Capture the cell that displays the provided text and extract its (X, Y) central coordinate. 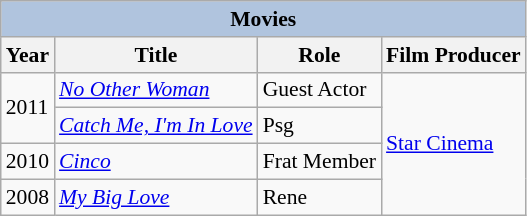
No Other Woman (156, 90)
Cinco (156, 162)
Film Producer (454, 55)
Rene (320, 197)
2008 (28, 197)
Guest Actor (320, 90)
Title (156, 55)
2010 (28, 162)
Movies (264, 19)
Star Cinema (454, 143)
Frat Member (320, 162)
Psg (320, 126)
Year (28, 55)
My Big Love (156, 197)
2011 (28, 108)
Role (320, 55)
Catch Me, I'm In Love (156, 126)
